Find where the given text appears and provide that cell's center as [X, Y] coordinate. 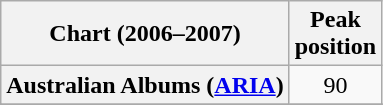
90 [335, 85]
Chart (2006–2007) [145, 34]
Australian Albums (ARIA) [145, 85]
Peakposition [335, 34]
